Capture the cell that displays the provided text and extract its [x, y] central coordinate. 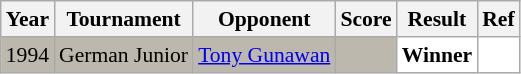
Result [438, 19]
Ref [498, 19]
Year [28, 19]
1994 [28, 55]
Tournament [124, 19]
German Junior [124, 55]
Score [366, 19]
Winner [438, 55]
Opponent [264, 19]
Tony Gunawan [264, 55]
